Search for the cell housing the specified text and yield its (X, Y) center coordinate. 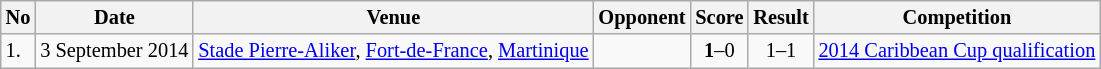
Venue (393, 17)
No (18, 17)
Date (114, 17)
Opponent (642, 17)
Stade Pierre-Aliker, Fort-de-France, Martinique (393, 51)
Result (780, 17)
2014 Caribbean Cup qualification (958, 51)
1–1 (780, 51)
1. (18, 51)
3 September 2014 (114, 51)
Competition (958, 17)
Score (719, 17)
1–0 (719, 51)
